Capture the cell that displays the provided text and extract its [X, Y] central coordinate. 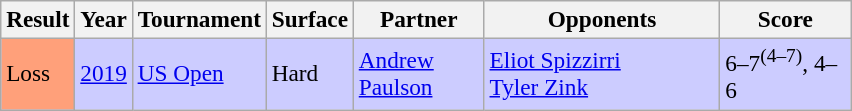
Eliot Spizzirri Tyler Zink [602, 74]
Score [786, 19]
Year [104, 19]
Andrew Paulson [418, 74]
Tournament [199, 19]
6–7(4–7), 4–6 [786, 74]
Surface [310, 19]
US Open [199, 74]
Hard [310, 74]
2019 [104, 74]
Result [38, 19]
Opponents [602, 19]
Partner [418, 19]
Loss [38, 74]
